Extract the (X, Y) coordinate from the center of the cell holding the provided text.  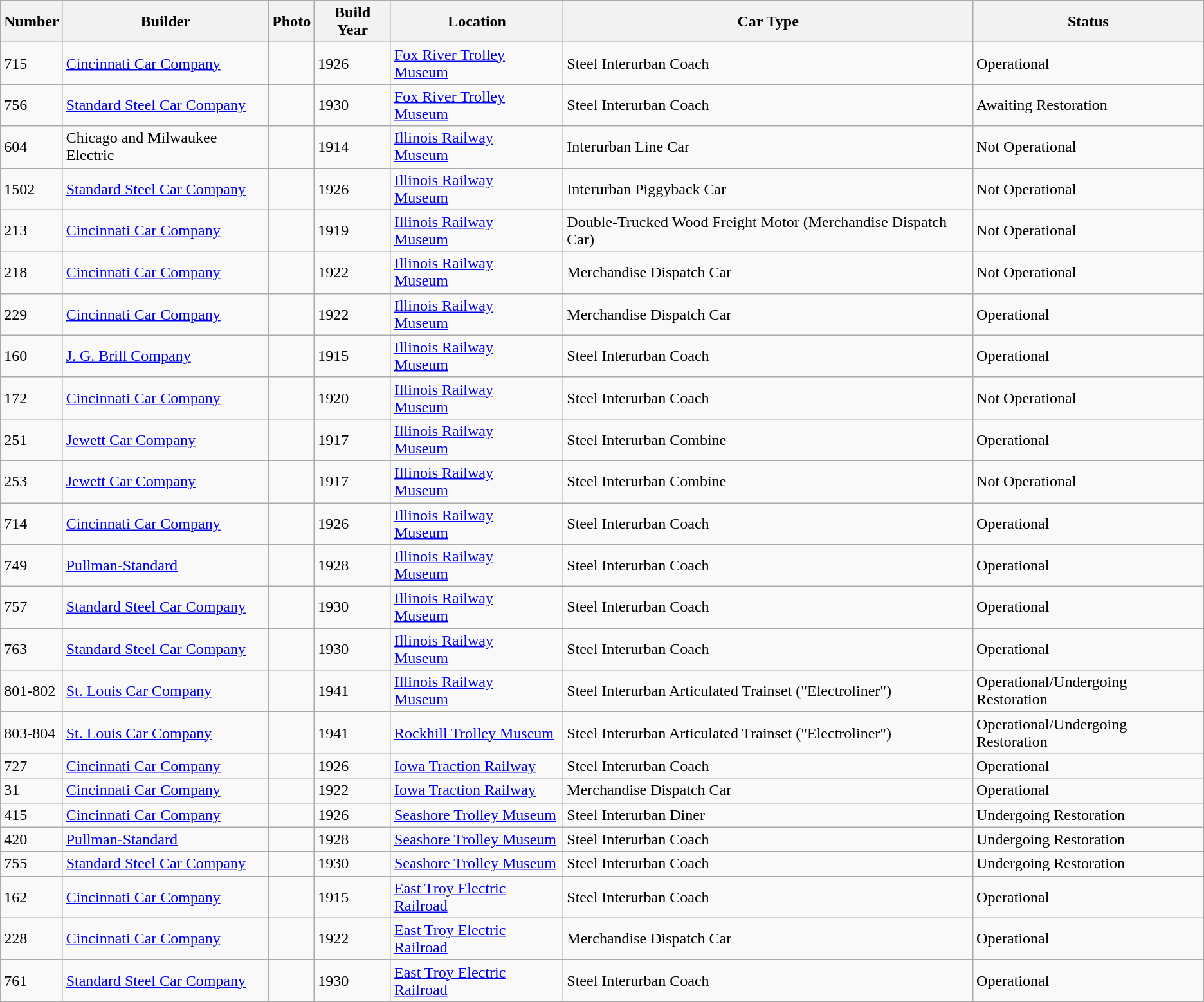
Status (1088, 22)
160 (32, 356)
420 (32, 839)
Builder (166, 22)
415 (32, 815)
253 (32, 481)
162 (32, 897)
229 (32, 314)
1502 (32, 189)
803-804 (32, 733)
755 (32, 864)
172 (32, 397)
Photo (292, 22)
228 (32, 939)
763 (32, 650)
Number (32, 22)
Steel Interurban Diner (768, 815)
Double-Trucked Wood Freight Motor (Merchandise Dispatch Car) (768, 230)
Awaiting Restoration (1088, 105)
Chicago and Milwaukee Electric (166, 147)
756 (32, 105)
714 (32, 524)
604 (32, 147)
715 (32, 63)
727 (32, 766)
Rockhill Trolley Museum (477, 733)
Build Year (352, 22)
31 (32, 790)
Interurban Piggyback Car (768, 189)
801-802 (32, 691)
1920 (352, 397)
213 (32, 230)
1914 (352, 147)
J. G. Brill Company (166, 356)
Location (477, 22)
218 (32, 273)
757 (32, 607)
Interurban Line Car (768, 147)
1919 (352, 230)
Car Type (768, 22)
251 (32, 440)
749 (32, 566)
761 (32, 980)
